Detect which cell encompasses the target text, then output its (X, Y) center coordinate. 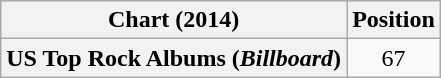
US Top Rock Albums (Billboard) (174, 58)
Chart (2014) (174, 20)
Position (394, 20)
67 (394, 58)
